Provide the [X, Y] coordinate of the cell's center where the given text is located.  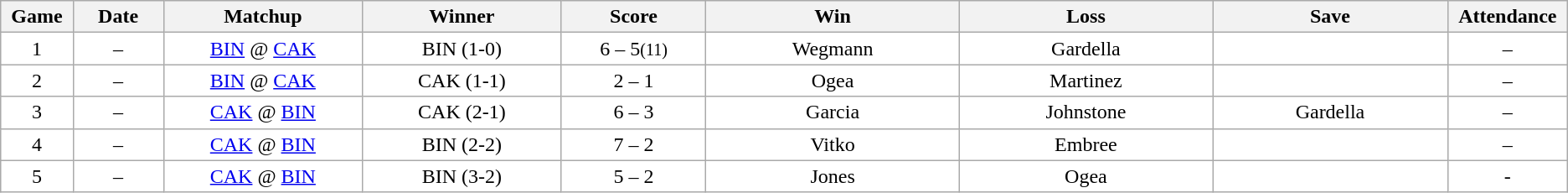
Embree [1086, 144]
Score [633, 17]
Save [1330, 17]
6 – 3 [633, 112]
Jones [833, 176]
- [1508, 176]
CAK (2-1) [462, 112]
Win [833, 17]
BIN (1-0) [462, 49]
6 – 5(11) [633, 49]
1 [37, 49]
BIN (2-2) [462, 144]
Matchup [263, 17]
Wegmann [833, 49]
Loss [1086, 17]
Martinez [1086, 81]
Vitko [833, 144]
Attendance [1508, 17]
Game [37, 17]
7 – 2 [633, 144]
Johnstone [1086, 112]
CAK (1-1) [462, 81]
Garcia [833, 112]
4 [37, 144]
Date [118, 17]
5 – 2 [633, 176]
2 – 1 [633, 81]
BIN (3-2) [462, 176]
5 [37, 176]
3 [37, 112]
Winner [462, 17]
2 [37, 81]
